Extract the (x, y) coordinate from the center of the cell holding the provided text.  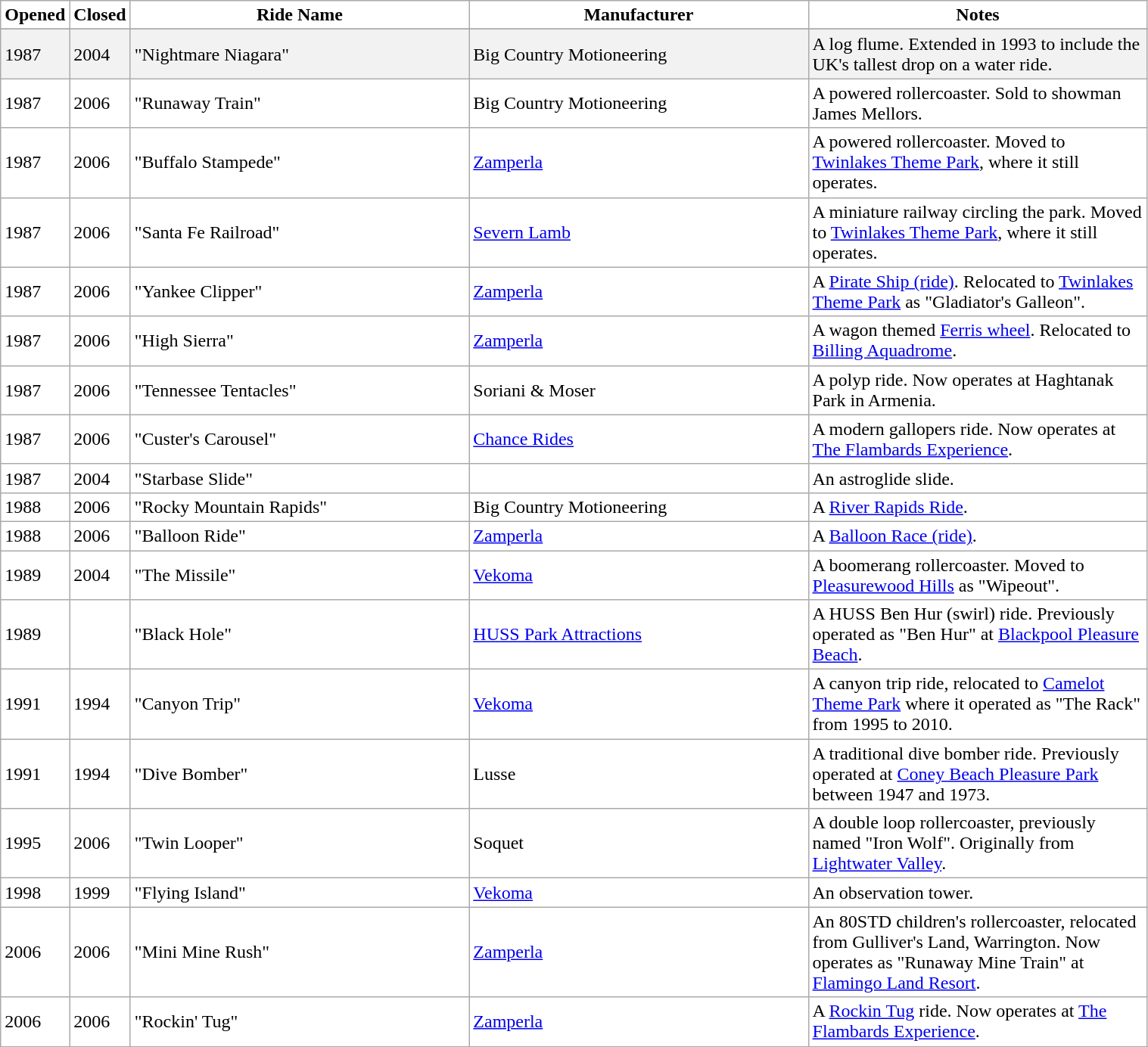
"Black Hole" (300, 635)
1995 (35, 844)
"Nightmare Niagara" (300, 54)
1999 (100, 893)
"Flying Island" (300, 893)
"Starbase Slide" (300, 478)
Severn Lamb (639, 232)
Soriani & Moser (639, 390)
A powered rollercoaster. Moved to Twinlakes Theme Park, where it still operates. (978, 163)
An observation tower. (978, 893)
"Yankee Clipper" (300, 292)
A Pirate Ship (ride). Relocated to Twinlakes Theme Park as "Gladiator's Galleon". (978, 292)
A HUSS Ben Hur (swirl) ride. Previously operated as "Ben Hur" at Blackpool Pleasure Beach. (978, 635)
"Buffalo Stampede" (300, 163)
Opened (35, 15)
"Custer's Carousel" (300, 439)
"Rocky Mountain Rapids" (300, 507)
A double loop rollercoaster, previously named "Iron Wolf". Originally from Lightwater Valley. (978, 844)
"Rockin' Tug" (300, 1021)
Notes (978, 15)
Closed (100, 15)
"Mini Mine Rush" (300, 952)
A Balloon Race (ride). (978, 536)
Chance Rides (639, 439)
A powered rollercoaster. Sold to showman James Mellors. (978, 103)
"Dive Bomber" (300, 774)
A miniature railway circling the park. Moved to Twinlakes Theme Park, where it still operates. (978, 232)
A River Rapids Ride. (978, 507)
"Canyon Trip" (300, 704)
"Twin Looper" (300, 844)
An 80STD children's rollercoaster, relocated from Gulliver's Land, Warrington. Now operates as "Runaway Mine Train" at Flamingo Land Resort. (978, 952)
Lusse (639, 774)
Ride Name (300, 15)
"High Sierra" (300, 340)
A wagon themed Ferris wheel. Relocated to Billing Aquadrome. (978, 340)
A modern gallopers ride. Now operates at The Flambards Experience. (978, 439)
HUSS Park Attractions (639, 635)
A Rockin Tug ride. Now operates at The Flambards Experience. (978, 1021)
A traditional dive bomber ride. Previously operated at Coney Beach Pleasure Park between 1947 and 1973. (978, 774)
"The Missile" (300, 575)
A canyon trip ride, relocated to Camelot Theme Park where it operated as "The Rack" from 1995 to 2010. (978, 704)
1998 (35, 893)
A boomerang rollercoaster. Moved to Pleasurewood Hills as "Wipeout". (978, 575)
"Balloon Ride" (300, 536)
"Runaway Train" (300, 103)
A polyp ride. Now operates at Haghtanak Park in Armenia. (978, 390)
"Tennessee Tentacles" (300, 390)
Soquet (639, 844)
"Santa Fe Railroad" (300, 232)
An astroglide slide. (978, 478)
A log flume. Extended in 1993 to include the UK's tallest drop on a water ride. (978, 54)
Manufacturer (639, 15)
